Return [X, Y] of the center of cell containing provided text 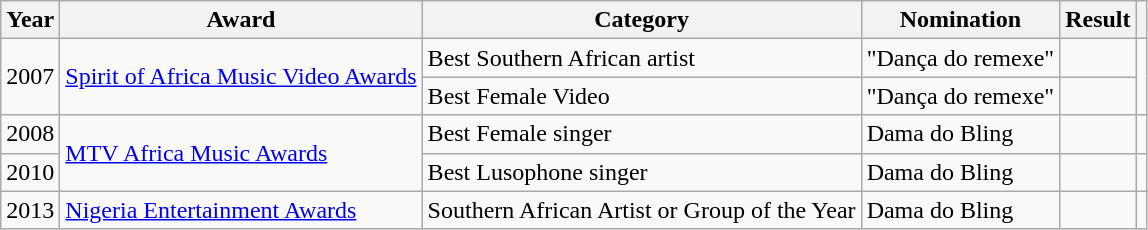
Best Lusophone singer [642, 172]
2008 [30, 134]
2013 [30, 210]
Best Southern African artist [642, 58]
Nomination [960, 20]
2010 [30, 172]
Southern African Artist or Group of the Year [642, 210]
Result [1098, 20]
2007 [30, 77]
Award [241, 20]
Category [642, 20]
Year [30, 20]
MTV Africa Music Awards [241, 153]
Spirit of Africa Music Video Awards [241, 77]
Nigeria Entertainment Awards [241, 210]
Best Female singer [642, 134]
Best Female Video [642, 96]
